Output the (x, y) coordinate of the center of the cell containing the given text.  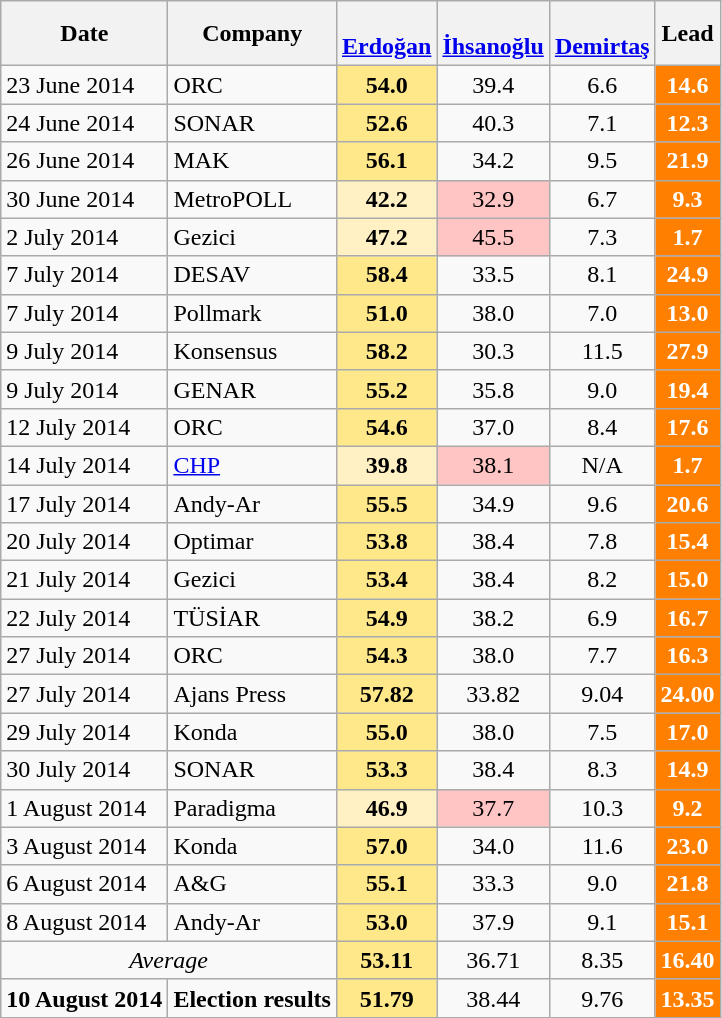
N/A (602, 465)
İhsanoğlu (493, 34)
7.0 (602, 313)
24.00 (688, 694)
9.04 (602, 694)
CHP (252, 465)
Ajans Press (252, 694)
55.5 (386, 503)
38.2 (493, 618)
3 August 2014 (84, 846)
51.79 (386, 998)
57.0 (386, 846)
45.5 (493, 237)
16.3 (688, 656)
Average (169, 960)
58.2 (386, 351)
33.82 (493, 694)
17 July 2014 (84, 503)
58.4 (386, 275)
6.7 (602, 199)
42.2 (386, 199)
GENAR (252, 389)
9.76 (602, 998)
DESAV (252, 275)
51.0 (386, 313)
7.1 (602, 123)
11.6 (602, 846)
53.3 (386, 770)
16.7 (688, 618)
54.3 (386, 656)
Pollmark (252, 313)
37.0 (493, 427)
9.6 (602, 503)
9.1 (602, 922)
21.8 (688, 884)
9.2 (688, 808)
37.7 (493, 808)
33.5 (493, 275)
54.6 (386, 427)
TÜSİAR (252, 618)
MetroPOLL (252, 199)
2 July 2014 (84, 237)
6.6 (602, 85)
32.9 (493, 199)
A&G (252, 884)
7.3 (602, 237)
34.2 (493, 161)
20 July 2014 (84, 542)
53.4 (386, 580)
Election results (252, 998)
21.9 (688, 161)
56.1 (386, 161)
30.3 (493, 351)
30 June 2014 (84, 199)
23.0 (688, 846)
55.0 (386, 732)
8.2 (602, 580)
57.82 (386, 694)
15.1 (688, 922)
17.6 (688, 427)
54.9 (386, 618)
Konsensus (252, 351)
38.44 (493, 998)
Demirtaş (602, 34)
9.5 (602, 161)
15.0 (688, 580)
53.11 (386, 960)
27.9 (688, 351)
55.1 (386, 884)
19.4 (688, 389)
38.1 (493, 465)
52.6 (386, 123)
54.0 (386, 85)
24.9 (688, 275)
12 July 2014 (84, 427)
7.5 (602, 732)
13.0 (688, 313)
55.2 (386, 389)
53.0 (386, 922)
10 August 2014 (84, 998)
53.8 (386, 542)
24 June 2014 (84, 123)
1 August 2014 (84, 808)
14.9 (688, 770)
39.8 (386, 465)
35.8 (493, 389)
Erdoğan (386, 34)
11.5 (602, 351)
6 August 2014 (84, 884)
36.71 (493, 960)
46.9 (386, 808)
14 July 2014 (84, 465)
10.3 (602, 808)
33.3 (493, 884)
12.3 (688, 123)
30 July 2014 (84, 770)
MAK (252, 161)
34.9 (493, 503)
21 July 2014 (84, 580)
20.6 (688, 503)
39.4 (493, 85)
8 August 2014 (84, 922)
8.1 (602, 275)
Lead (688, 34)
8.35 (602, 960)
9.3 (688, 199)
Company (252, 34)
23 June 2014 (84, 85)
6.9 (602, 618)
Optimar (252, 542)
17.0 (688, 732)
Paradigma (252, 808)
37.9 (493, 922)
7.8 (602, 542)
14.6 (688, 85)
8.4 (602, 427)
40.3 (493, 123)
29 July 2014 (84, 732)
16.40 (688, 960)
7.7 (602, 656)
13.35 (688, 998)
8.3 (602, 770)
Date (84, 34)
22 July 2014 (84, 618)
47.2 (386, 237)
15.4 (688, 542)
34.0 (493, 846)
26 June 2014 (84, 161)
